From the cell containing the given text, extract its center point as [x, y] coordinate. 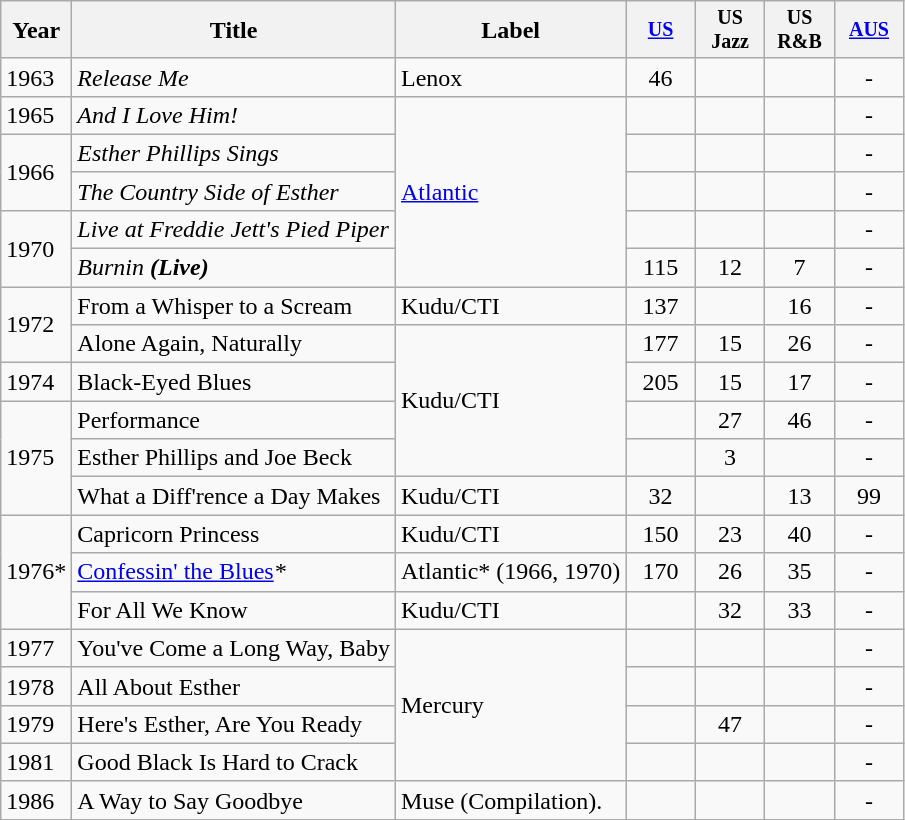
Black-Eyed Blues [234, 382]
115 [660, 268]
99 [868, 496]
33 [800, 610]
47 [730, 724]
Performance [234, 420]
You've Come a Long Way, Baby [234, 648]
Muse (Compilation). [510, 800]
1986 [36, 800]
150 [660, 534]
A Way to Say Goodbye [234, 800]
Label [510, 30]
AUS [868, 30]
USR&B [800, 30]
Release Me [234, 77]
The Country Side of Esther [234, 191]
137 [660, 306]
23 [730, 534]
Mercury [510, 705]
USJazz [730, 30]
170 [660, 572]
1976* [36, 572]
27 [730, 420]
1981 [36, 762]
1963 [36, 77]
1965 [36, 115]
16 [800, 306]
1974 [36, 382]
Esther Phillips and Joe Beck [234, 458]
Capricorn Princess [234, 534]
35 [800, 572]
12 [730, 268]
From a Whisper to a Scream [234, 306]
1978 [36, 686]
Atlantic* (1966, 1970) [510, 572]
13 [800, 496]
1972 [36, 325]
Title [234, 30]
205 [660, 382]
Burnin (Live) [234, 268]
17 [800, 382]
All About Esther [234, 686]
And I Love Him! [234, 115]
177 [660, 344]
Good Black Is Hard to Crack [234, 762]
3 [730, 458]
7 [800, 268]
1975 [36, 458]
Confessin' the Blues* [234, 572]
US [660, 30]
What a Diff'rence a Day Makes [234, 496]
Live at Freddie Jett's Pied Piper [234, 229]
1979 [36, 724]
Here's Esther, Are You Ready [234, 724]
1970 [36, 248]
Atlantic [510, 191]
1977 [36, 648]
Year [36, 30]
Lenox [510, 77]
For All We Know [234, 610]
1966 [36, 172]
Alone Again, Naturally [234, 344]
40 [800, 534]
Esther Phillips Sings [234, 153]
